Output the (x, y) coordinate of the center of the cell containing the given text.  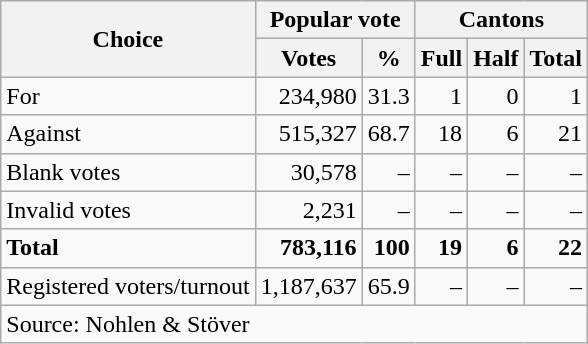
31.3 (388, 96)
19 (441, 248)
515,327 (308, 134)
Registered voters/turnout (128, 286)
30,578 (308, 172)
234,980 (308, 96)
783,116 (308, 248)
65.9 (388, 286)
2,231 (308, 210)
Invalid votes (128, 210)
Half (496, 58)
0 (496, 96)
Votes (308, 58)
18 (441, 134)
Choice (128, 39)
Popular vote (335, 20)
Cantons (501, 20)
Blank votes (128, 172)
For (128, 96)
21 (556, 134)
1,187,637 (308, 286)
Full (441, 58)
68.7 (388, 134)
Source: Nohlen & Stöver (294, 324)
% (388, 58)
Against (128, 134)
22 (556, 248)
100 (388, 248)
